Determine the [x, y] coordinate at the center of the cell enclosing the given text.  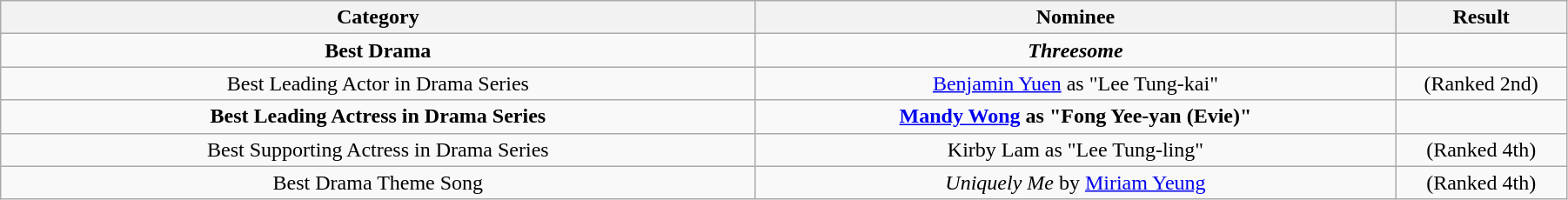
Best Supporting Actress in Drama Series [378, 150]
Best Drama [378, 50]
Best Drama Theme Song [378, 183]
Uniquely Me by Miriam Yeung [1075, 183]
Result [1481, 17]
(Ranked 2nd) [1481, 83]
Threesome [1075, 50]
Benjamin Yuen as "Lee Tung-kai" [1075, 83]
Kirby Lam as "Lee Tung-ling" [1075, 150]
Best Leading Actor in Drama Series [378, 83]
Best Leading Actress in Drama Series [378, 117]
Mandy Wong as "Fong Yee-yan (Evie)" [1075, 117]
Nominee [1075, 17]
Category [378, 17]
